Output the [X, Y] coordinate of the center of the cell containing the given text.  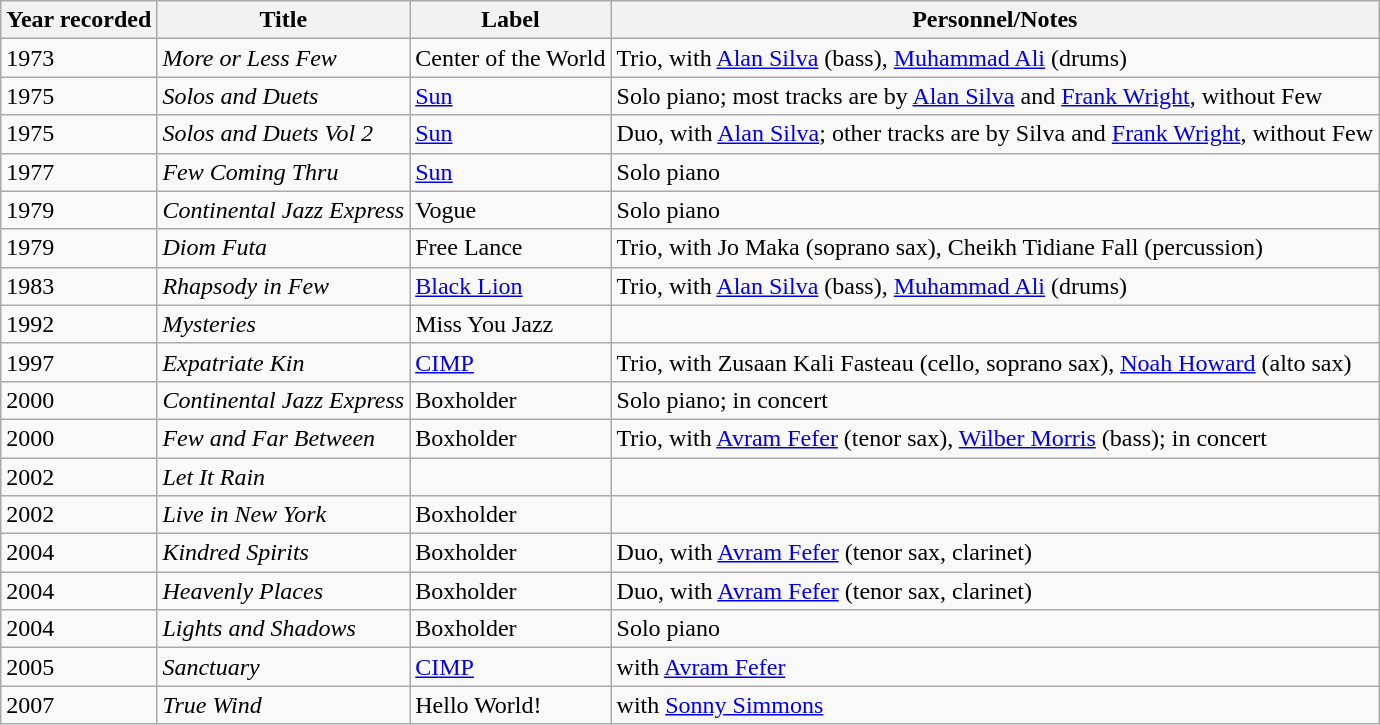
Mysteries [284, 324]
Lights and Shadows [284, 629]
2007 [79, 705]
2005 [79, 667]
Trio, with Zusaan Kali Fasteau (cello, soprano sax), Noah Howard (alto sax) [995, 362]
Expatriate Kin [284, 362]
Let It Rain [284, 477]
Diom Futa [284, 248]
Solos and Duets Vol 2 [284, 134]
Heavenly Places [284, 591]
Duo, with Alan Silva; other tracks are by Silva and Frank Wright, without Few [995, 134]
Few Coming Thru [284, 172]
with Avram Fefer [995, 667]
1973 [79, 58]
More or Less Few [284, 58]
Solo piano; in concert [995, 400]
Solos and Duets [284, 96]
Kindred Spirits [284, 553]
Vogue [510, 210]
Trio, with Avram Fefer (tenor sax), Wilber Morris (bass); in concert [995, 438]
Live in New York [284, 515]
Black Lion [510, 286]
Sanctuary [284, 667]
Hello World! [510, 705]
with Sonny Simmons [995, 705]
Label [510, 20]
Few and Far Between [284, 438]
Rhapsody in Few [284, 286]
1983 [79, 286]
Title [284, 20]
Year recorded [79, 20]
Miss You Jazz [510, 324]
Free Lance [510, 248]
1997 [79, 362]
Personnel/Notes [995, 20]
Center of the World [510, 58]
1977 [79, 172]
True Wind [284, 705]
1992 [79, 324]
Trio, with Jo Maka (soprano sax), Cheikh Tidiane Fall (percussion) [995, 248]
Solo piano; most tracks are by Alan Silva and Frank Wright, without Few [995, 96]
